Scan for the cell matching the given text and deliver its [x, y] coordinate at center. 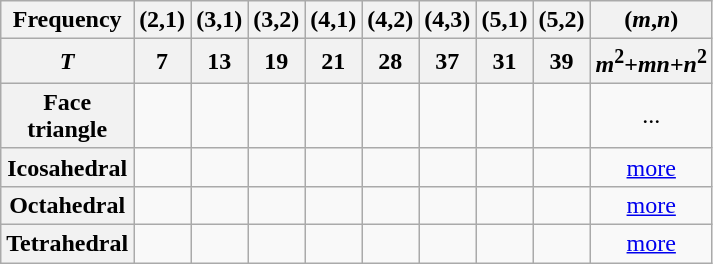
Icosahedral [68, 167]
(2,1) [162, 20]
7 [162, 62]
19 [276, 62]
(4,2) [390, 20]
... [652, 116]
m2+mn+n2 [652, 62]
(5,2) [562, 20]
T [68, 62]
Frequency [68, 20]
28 [390, 62]
(3,1) [220, 20]
39 [562, 62]
13 [220, 62]
37 [448, 62]
Tetrahedral [68, 244]
Facetriangle [68, 116]
(3,2) [276, 20]
(4,3) [448, 20]
(m,n) [652, 20]
Octahedral [68, 205]
(4,1) [334, 20]
31 [504, 62]
21 [334, 62]
(5,1) [504, 20]
